Extract the [x, y] coordinate from the center of the cell holding the provided text.  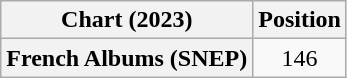
Chart (2023) [127, 20]
Position [300, 20]
146 [300, 58]
French Albums (SNEP) [127, 58]
